Return the (X, Y) coordinate for the center point of the cell that contains the specified text.  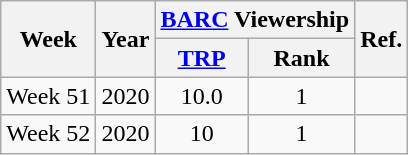
Year (126, 39)
10.0 (202, 96)
Week 51 (48, 96)
Rank (301, 58)
Week 52 (48, 134)
10 (202, 134)
TRP (202, 58)
Week (48, 39)
BARC Viewership (255, 20)
Ref. (382, 39)
